Provide the [X, Y] coordinate of the cell's center where the given text is located.  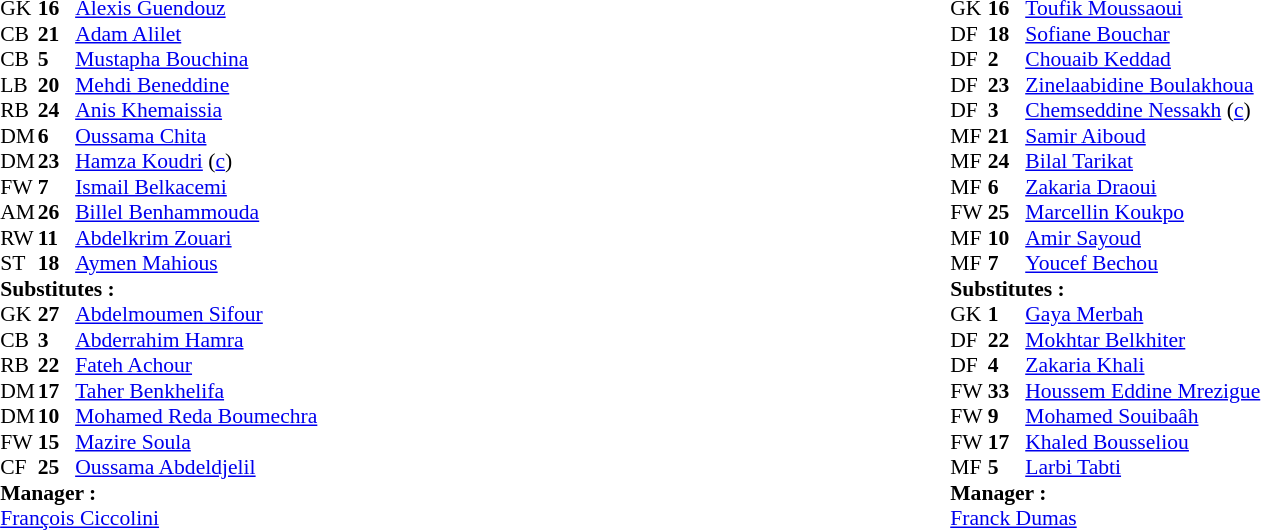
Anis Khemaissia [196, 111]
1 [1007, 315]
Abdelmoumen Sifour [196, 315]
20 [57, 85]
Adam Alilet [196, 34]
Abdelkrim Zouari [196, 238]
Marcellin Koukpo [1142, 213]
Oussama Abdeldjelil [196, 467]
Chemseddine Nessakh (c) [1142, 111]
Hamza Koudri (c) [196, 161]
Mehdi Beneddine [196, 85]
4 [1007, 365]
Oussama Chita [196, 136]
2 [1007, 59]
RW [19, 238]
33 [1007, 391]
Aymen Mahious [196, 263]
Mazire Soula [196, 442]
Fateh Achour [196, 365]
LB [19, 85]
Zakaria Khali [1142, 365]
ST [19, 263]
Chouaib Keddad [1142, 59]
Youcef Bechou [1142, 263]
26 [57, 213]
9 [1007, 417]
Taher Benkhelifa [196, 391]
Sofiane Bouchar [1142, 34]
27 [57, 315]
Amir Sayoud [1142, 238]
Gaya Merbah [1142, 315]
Billel Benhammouda [196, 213]
Zakaria Draoui [1142, 187]
Mokhtar Belkhiter [1142, 340]
Samir Aiboud [1142, 136]
Zinelaabidine Boulakhoua [1142, 85]
Mohamed Souibaâh [1142, 417]
CF [19, 467]
Larbi Tabti [1142, 467]
Abderrahim Hamra [196, 340]
Mustapha Bouchina [196, 59]
Bilal Tarikat [1142, 161]
AM [19, 213]
Houssem Eddine Mrezigue [1142, 391]
Ismail Belkacemi [196, 187]
Khaled Bousseliou [1142, 442]
15 [57, 442]
Mohamed Reda Boumechra [196, 417]
11 [57, 238]
